Identify which cell holds the provided text, then report its (x, y) central coordinate. 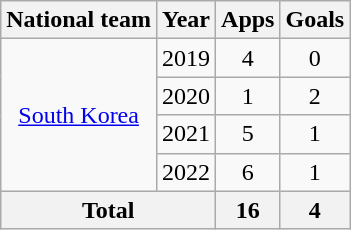
South Korea (79, 115)
5 (248, 134)
2019 (186, 58)
2020 (186, 96)
Year (186, 20)
0 (315, 58)
2 (315, 96)
16 (248, 210)
2021 (186, 134)
2022 (186, 172)
Goals (315, 20)
Total (108, 210)
National team (79, 20)
6 (248, 172)
Apps (248, 20)
